Provide the [x, y] coordinate of the cell's center where the given text is located.  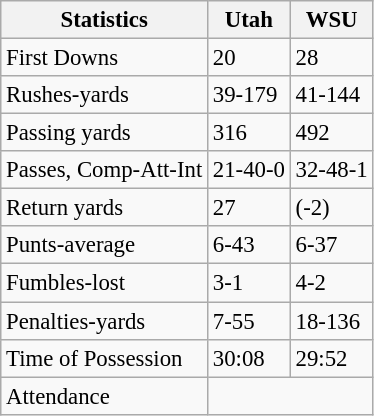
30:08 [250, 358]
7-55 [250, 321]
6-37 [332, 245]
27 [250, 208]
6-43 [250, 245]
3-1 [250, 283]
Rushes-yards [104, 95]
Penalties-yards [104, 321]
18-136 [332, 321]
4-2 [332, 283]
Fumbles-lost [104, 283]
28 [332, 58]
29:52 [332, 358]
492 [332, 133]
Statistics [104, 20]
Attendance [104, 396]
21-40-0 [250, 170]
Punts-average [104, 245]
First Downs [104, 58]
Passing yards [104, 133]
20 [250, 58]
41-144 [332, 95]
Passes, Comp-Att-Int [104, 170]
(-2) [332, 208]
Return yards [104, 208]
Time of Possession [104, 358]
32-48-1 [332, 170]
Utah [250, 20]
39-179 [250, 95]
WSU [332, 20]
316 [250, 133]
